Return the (x, y) coordinate for the center point of the cell that contains the specified text.  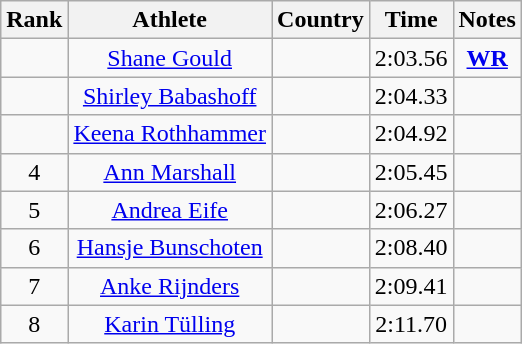
Anke Rijnders (170, 286)
2:04.92 (411, 134)
Hansje Bunschoten (170, 248)
Ann Marshall (170, 172)
2:04.33 (411, 96)
Andrea Eife (170, 210)
Notes (487, 20)
2:03.56 (411, 58)
2:06.27 (411, 210)
2:08.40 (411, 248)
2:05.45 (411, 172)
Karin Tülling (170, 324)
2:11.70 (411, 324)
5 (34, 210)
8 (34, 324)
Country (321, 20)
WR (487, 58)
6 (34, 248)
Time (411, 20)
4 (34, 172)
Athlete (170, 20)
Shirley Babashoff (170, 96)
Keena Rothhammer (170, 134)
Rank (34, 20)
Shane Gould (170, 58)
7 (34, 286)
2:09.41 (411, 286)
